Find where the given text appears and provide that cell's center as (x, y) coordinate. 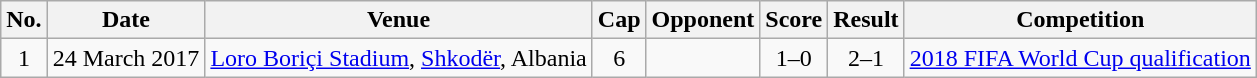
Score (794, 20)
1–0 (794, 58)
Venue (398, 20)
6 (619, 58)
Opponent (703, 20)
Cap (619, 20)
Loro Boriçi Stadium, Shkodër, Albania (398, 58)
Result (866, 20)
1 (24, 58)
24 March 2017 (126, 58)
2–1 (866, 58)
Competition (1080, 20)
2018 FIFA World Cup qualification (1080, 58)
Date (126, 20)
No. (24, 20)
